Extract the (x, y) coordinate from the center of the cell holding the provided text.  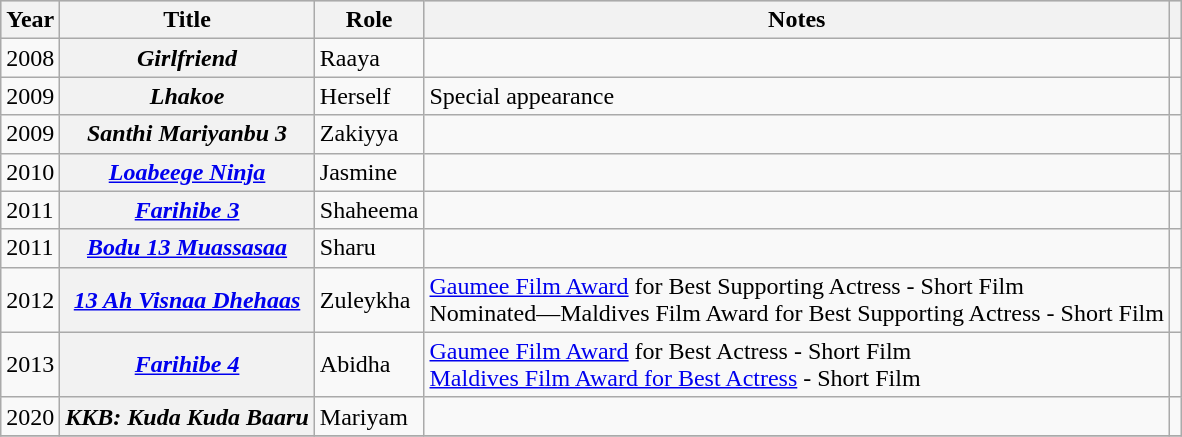
Zuleykha (369, 300)
Gaumee Film Award for Best Actress - Short FilmMaldives Film Award for Best Actress - Short Film (797, 364)
2010 (30, 172)
Zakiyya (369, 134)
Gaumee Film Award for Best Supporting Actress - Short FilmNominated—Maldives Film Award for Best Supporting Actress - Short Film (797, 300)
2008 (30, 58)
Lhakoe (187, 96)
Notes (797, 20)
2012 (30, 300)
Abidha (369, 364)
Farihibe 3 (187, 210)
Bodu 13 Muassasaa (187, 248)
Loabeege Ninja (187, 172)
KKB: Kuda Kuda Baaru (187, 416)
Girlfriend (187, 58)
Santhi Mariyanbu 3 (187, 134)
Role (369, 20)
Mariyam (369, 416)
Farihibe 4 (187, 364)
2020 (30, 416)
2013 (30, 364)
Jasmine (369, 172)
Title (187, 20)
Sharu (369, 248)
Herself (369, 96)
Year (30, 20)
Special appearance (797, 96)
Raaya (369, 58)
13 Ah Visnaa Dhehaas (187, 300)
Shaheema (369, 210)
